Pinpoint the cell where the given text exists, returning its [x, y] midpoint coordinate. 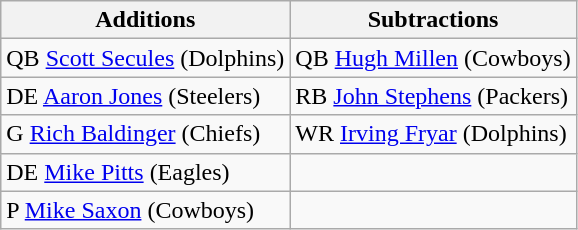
QB Scott Secules (Dolphins) [146, 58]
G Rich Baldinger (Chiefs) [146, 134]
WR Irving Fryar (Dolphins) [433, 134]
RB John Stephens (Packers) [433, 96]
QB Hugh Millen (Cowboys) [433, 58]
Subtractions [433, 20]
DE Aaron Jones (Steelers) [146, 96]
DE Mike Pitts (Eagles) [146, 172]
Additions [146, 20]
P Mike Saxon (Cowboys) [146, 210]
